Return the (X, Y) coordinate for the center point of the cell that contains the specified text.  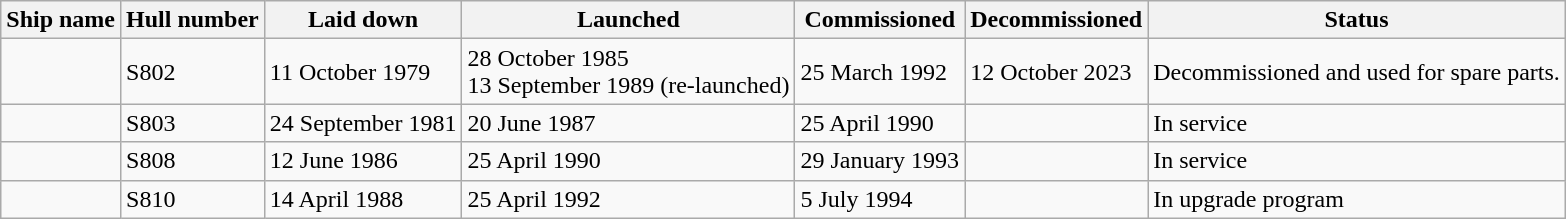
14 April 1988 (363, 199)
Status (1357, 20)
S810 (193, 199)
28 October 1985 13 September 1989 (re-launched) (628, 72)
S803 (193, 123)
12 October 2023 (1056, 72)
25 April 1992 (628, 199)
Decommissioned (1056, 20)
24 September 1981 (363, 123)
In upgrade program (1357, 199)
S808 (193, 161)
12 June 1986 (363, 161)
Launched (628, 20)
5 July 1994 (880, 199)
Ship name (61, 20)
Decommissioned and used for spare parts. (1357, 72)
Commissioned (880, 20)
S802 (193, 72)
29 January 1993 (880, 161)
20 June 1987 (628, 123)
Laid down (363, 20)
11 October 1979 (363, 72)
Hull number (193, 20)
25 March 1992 (880, 72)
